Pinpoint the cell where the given text exists, returning its [X, Y] midpoint coordinate. 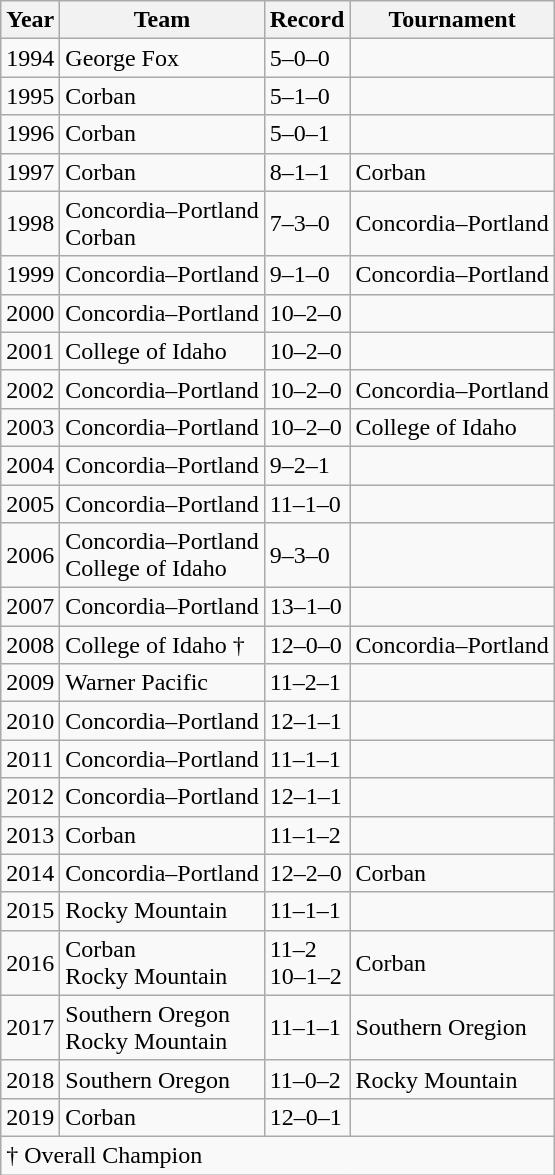
12–0–1 [307, 1117]
2004 [30, 465]
13–1–0 [307, 607]
11–1–2 [307, 835]
Warner Pacific [162, 683]
2014 [30, 873]
5–1–0 [307, 96]
2011 [30, 759]
College of Idaho † [162, 645]
2016 [30, 962]
1996 [30, 134]
2008 [30, 645]
12–2–0 [307, 873]
2010 [30, 721]
11–210–1–2 [307, 962]
Southern Oregion [452, 1028]
2012 [30, 797]
2013 [30, 835]
2007 [30, 607]
Concordia–PortlandCorban [162, 224]
George Fox [162, 58]
2009 [30, 683]
1994 [30, 58]
1999 [30, 275]
2003 [30, 427]
2002 [30, 389]
Southern OregonRocky Mountain [162, 1028]
† Overall Champion [278, 1155]
11–1–0 [307, 503]
9–1–0 [307, 275]
Concordia–PortlandCollege of Idaho [162, 556]
5–0–0 [307, 58]
2017 [30, 1028]
2018 [30, 1079]
9–2–1 [307, 465]
2019 [30, 1117]
2001 [30, 351]
11–0–2 [307, 1079]
1997 [30, 172]
Year [30, 20]
2005 [30, 503]
7–3–0 [307, 224]
8–1–1 [307, 172]
2000 [30, 313]
1995 [30, 96]
Team [162, 20]
2015 [30, 911]
Southern Oregon [162, 1079]
2006 [30, 556]
Record [307, 20]
Tournament [452, 20]
12–0–0 [307, 645]
5–0–1 [307, 134]
CorbanRocky Mountain [162, 962]
1998 [30, 224]
11–2–1 [307, 683]
9–3–0 [307, 556]
